Identify which cell holds the provided text, then report its (x, y) central coordinate. 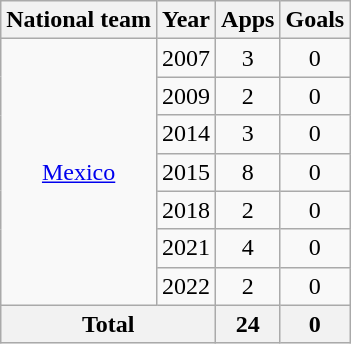
National team (79, 20)
4 (248, 248)
Goals (315, 20)
8 (248, 172)
2009 (186, 96)
2015 (186, 172)
2014 (186, 134)
Apps (248, 20)
2007 (186, 58)
Mexico (79, 172)
2018 (186, 210)
24 (248, 324)
2021 (186, 248)
Year (186, 20)
Total (108, 324)
2022 (186, 286)
